Extract the [x, y] coordinate from the center of the cell holding the provided text.  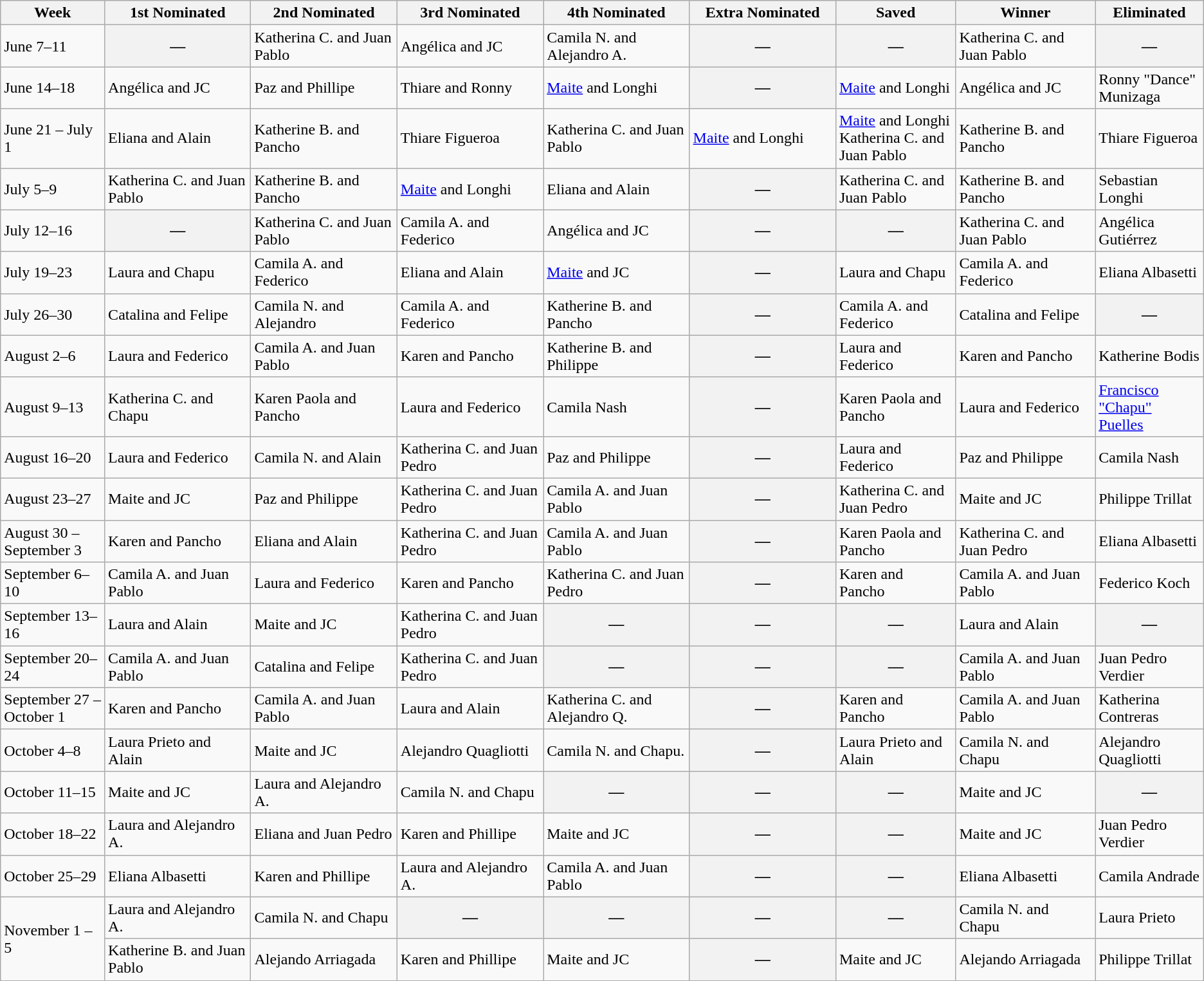
July 5–9 [53, 189]
September 20–24 [53, 666]
Extra Nominated [763, 13]
Thiare and Ronny [470, 87]
Camila N. and Alain [324, 457]
Camila N. and Chapu. [616, 750]
July 26–30 [53, 314]
October 25–29 [53, 876]
June 21 – July 1 [53, 138]
Katherina C. and Alejandro Q. [616, 709]
November 1 – 5 [53, 939]
Eliminated [1150, 13]
2nd Nominated [324, 13]
Katherine B. and Philippe [616, 356]
July 19–23 [53, 273]
Katherine Bodis [1150, 356]
June 7–11 [53, 46]
August 30 – September 3 [53, 540]
Angélica Gutiérrez [1150, 230]
Katherina Contreras [1150, 709]
Camila N. and Alejandro A. [616, 46]
Federico Koch [1150, 583]
Katherine B. and Juan Pablo [178, 960]
Eliana and Juan Pedro [324, 834]
August 23–27 [53, 499]
Camila N. and Alejandro [324, 314]
October 18–22 [53, 834]
Francisco "Chapu" Puelles [1150, 407]
1st Nominated [178, 13]
Katherina C. and Chapu [178, 407]
October 4–8 [53, 750]
Laura Prieto [1150, 917]
Week [53, 13]
September 13–16 [53, 625]
4th Nominated [616, 13]
September 27 – October 1 [53, 709]
August 16–20 [53, 457]
October 11–15 [53, 793]
September 6–10 [53, 583]
Ronny "Dance" Munizaga [1150, 87]
Winner [1025, 13]
Paz and Phillipe [324, 87]
August 2–6 [53, 356]
Camila Andrade [1150, 876]
July 12–16 [53, 230]
Saved [895, 13]
August 9–13 [53, 407]
June 14–18 [53, 87]
3rd Nominated [470, 13]
Sebastian Longhi [1150, 189]
Maite and Longhi Katherina C. and Juan Pablo [895, 138]
